Determine the (x, y) coordinate at the center of the cell enclosing the given text.  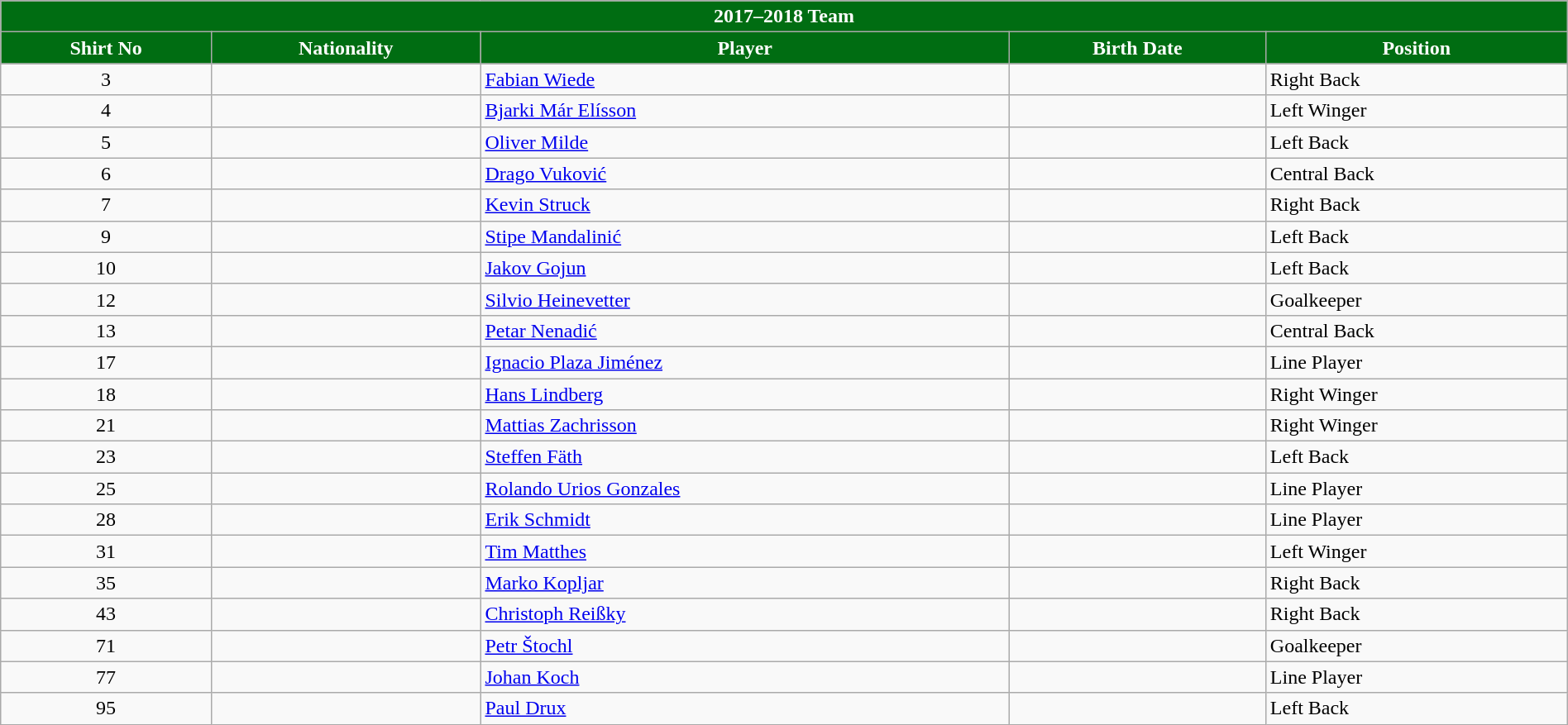
Marko Kopljar (744, 583)
13 (106, 331)
Birth Date (1137, 48)
Tim Matthes (744, 551)
71 (106, 646)
28 (106, 520)
9 (106, 236)
77 (106, 677)
35 (106, 583)
Player (744, 48)
Jakov Gojun (744, 268)
Position (1416, 48)
Christoph Reißky (744, 614)
6 (106, 174)
Mattias Zachrisson (744, 426)
2017–2018 Team (784, 17)
18 (106, 394)
Fabian Wiede (744, 79)
7 (106, 205)
Erik Schmidt (744, 520)
Hans Lindberg (744, 394)
Johan Koch (744, 677)
Stipe Mandalinić (744, 236)
31 (106, 551)
95 (106, 708)
Shirt No (106, 48)
21 (106, 426)
3 (106, 79)
12 (106, 299)
Steffen Fäth (744, 457)
Rolando Urios Gonzales (744, 489)
Paul Drux (744, 708)
Ignacio Plaza Jiménez (744, 362)
4 (106, 111)
Silvio Heinevetter (744, 299)
25 (106, 489)
Petar Nenadić (744, 331)
17 (106, 362)
43 (106, 614)
Nationality (346, 48)
Drago Vuković (744, 174)
Petr Štochl (744, 646)
10 (106, 268)
23 (106, 457)
Kevin Struck (744, 205)
Bjarki Már Elísson (744, 111)
Oliver Milde (744, 142)
5 (106, 142)
